Locate the cell with the specified text and output its (X, Y) center coordinate. 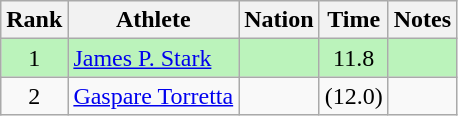
1 (34, 58)
Rank (34, 20)
Gaspare Torretta (154, 96)
11.8 (354, 58)
Time (354, 20)
Notes (422, 20)
Nation (279, 20)
2 (34, 96)
(12.0) (354, 96)
Athlete (154, 20)
James P. Stark (154, 58)
